Extract the (X, Y) coordinate from the center of the cell holding the provided text.  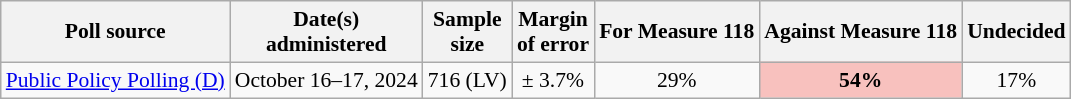
October 16–17, 2024 (326, 80)
Date(s)administered (326, 32)
54% (860, 80)
17% (1016, 80)
Samplesize (468, 32)
For Measure 118 (676, 32)
Against Measure 118 (860, 32)
Public Policy Polling (D) (116, 80)
Poll source (116, 32)
29% (676, 80)
716 (LV) (468, 80)
Marginof error (553, 32)
± 3.7% (553, 80)
Undecided (1016, 32)
